Provide the [x, y] coordinate of the cell's center where the given text is located.  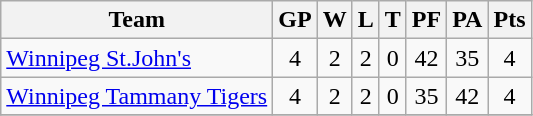
Pts [510, 20]
Winnipeg St.John's [137, 58]
PF [426, 20]
T [392, 20]
W [334, 20]
PA [468, 20]
Winnipeg Tammany Tigers [137, 96]
L [366, 20]
GP [295, 20]
Team [137, 20]
